Scan for the cell matching the given text and deliver its [X, Y] coordinate at center. 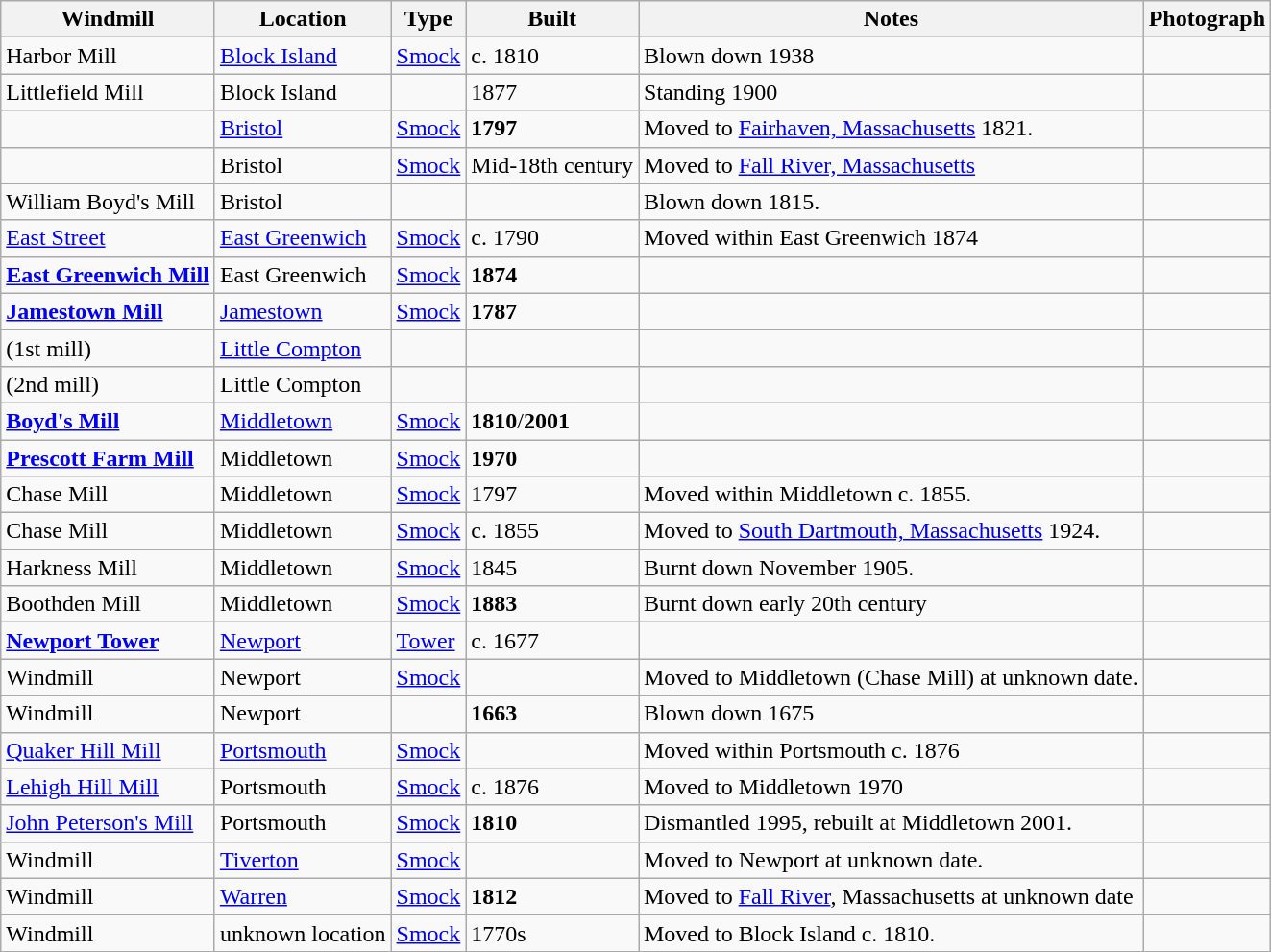
Warren [303, 896]
1874 [552, 275]
c. 1810 [552, 56]
c. 1790 [552, 238]
Quaker Hill Mill [108, 750]
unknown location [303, 933]
Moved to Block Island c. 1810. [891, 933]
1663 [552, 714]
Harbor Mill [108, 56]
Littlefield Mill [108, 92]
Moved to Fall River, Massachusetts at unknown date [891, 896]
1770s [552, 933]
c. 1876 [552, 787]
c. 1677 [552, 641]
Tower [428, 641]
1845 [552, 568]
East Greenwich Mill [108, 275]
Type [428, 19]
1787 [552, 311]
1812 [552, 896]
Blown down 1675 [891, 714]
Standing 1900 [891, 92]
Moved within Portsmouth c. 1876 [891, 750]
Moved to Middletown (Chase Mill) at unknown date. [891, 677]
Moved to Fairhaven, Massachusetts 1821. [891, 129]
Moved to Newport at unknown date. [891, 860]
Photograph [1207, 19]
(1st mill) [108, 348]
1877 [552, 92]
John Peterson's Mill [108, 823]
Blown down 1815. [891, 202]
Moved within East Greenwich 1874 [891, 238]
Notes [891, 19]
Lehigh Hill Mill [108, 787]
Tiverton [303, 860]
Prescott Farm Mill [108, 458]
(2nd mill) [108, 384]
Built [552, 19]
Jamestown [303, 311]
1883 [552, 604]
East Street [108, 238]
Burnt down early 20th century [891, 604]
Moved to South Dartmouth, Massachusetts 1924. [891, 531]
Mid-18th century [552, 165]
Boyd's Mill [108, 421]
Burnt down November 1905. [891, 568]
Harkness Mill [108, 568]
Jamestown Mill [108, 311]
c. 1855 [552, 531]
Blown down 1938 [891, 56]
Moved to Fall River, Massachusetts [891, 165]
William Boyd's Mill [108, 202]
Moved to Middletown 1970 [891, 787]
Moved within Middletown c. 1855. [891, 495]
Location [303, 19]
Boothden Mill [108, 604]
Dismantled 1995, rebuilt at Middletown 2001. [891, 823]
1810 [552, 823]
Newport Tower [108, 641]
1970 [552, 458]
1810/2001 [552, 421]
